For the text-containing cell, return its midpoint in (X, Y) coordinate format. 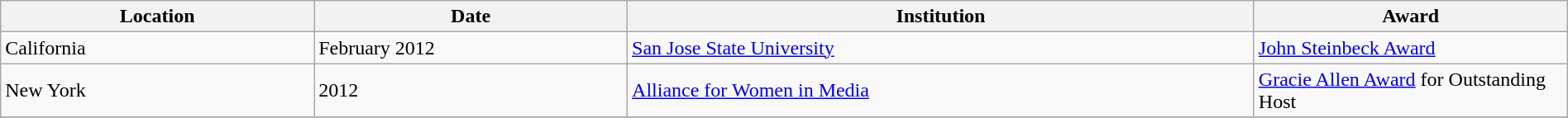
2012 (471, 91)
Award (1411, 17)
John Steinbeck Award (1411, 48)
Location (157, 17)
New York (157, 91)
San Jose State University (941, 48)
February 2012 (471, 48)
Alliance for Women in Media (941, 91)
Gracie Allen Award for Outstanding Host (1411, 91)
Date (471, 17)
California (157, 48)
Institution (941, 17)
